Identify which cell holds the provided text, then report its (x, y) central coordinate. 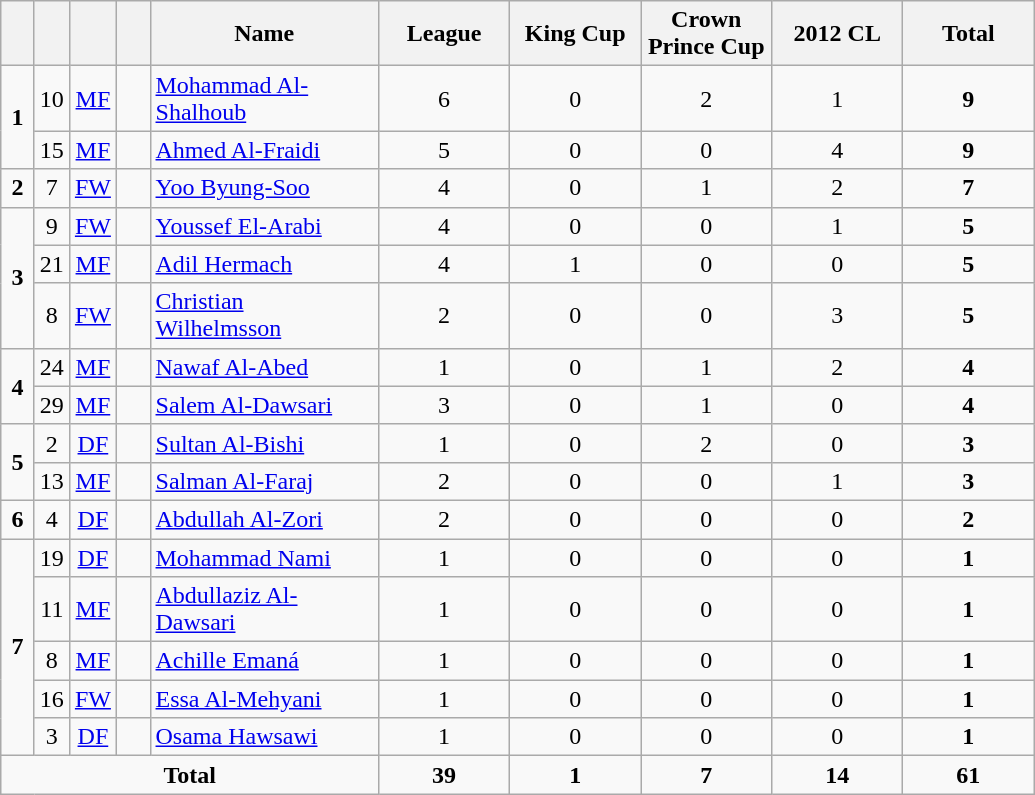
Osama Hawsawi (264, 737)
Christian Wilhelmsson (264, 316)
Youssef El-Arabi (264, 226)
39 (444, 775)
Salman Al-Faraj (264, 481)
11 (52, 610)
Mohammad Nami (264, 557)
16 (52, 699)
14 (838, 775)
Achille Emaná (264, 661)
Salem Al-Dawsari (264, 405)
Essa Al-Mehyani (264, 699)
10 (52, 98)
Crown Prince Cup (706, 34)
Ahmed Al-Fraidi (264, 150)
League (444, 34)
24 (52, 367)
Adil Hermach (264, 264)
Yoo Byung-Soo (264, 188)
19 (52, 557)
Abdullaziz Al-Dawsari (264, 610)
Mohammad Al-Shalhoub (264, 98)
21 (52, 264)
15 (52, 150)
King Cup (576, 34)
2012 CL (838, 34)
29 (52, 405)
Nawaf Al-Abed (264, 367)
Sultan Al-Bishi (264, 443)
13 (52, 481)
Abdullah Al-Zori (264, 519)
61 (968, 775)
Name (264, 34)
